Determine the (X, Y) coordinate at the center of the cell enclosing the given text.  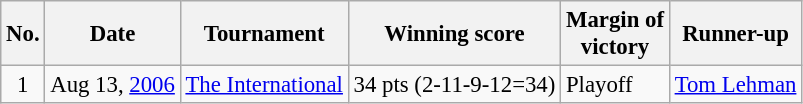
Winning score (454, 34)
34 pts (2-11-9-12=34) (454, 85)
The International (264, 85)
Margin ofvictory (616, 34)
Tom Lehman (735, 85)
Aug 13, 2006 (112, 85)
No. (23, 34)
Tournament (264, 34)
1 (23, 85)
Playoff (616, 85)
Runner-up (735, 34)
Date (112, 34)
